Extract the (x, y) coordinate from the center of the cell holding the provided text.  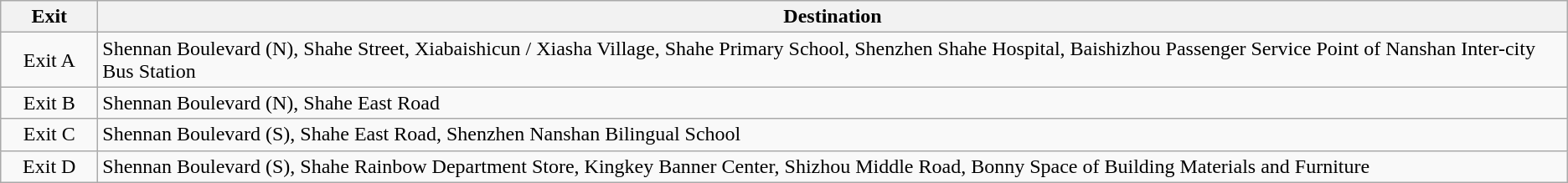
Exit C (49, 135)
Exit D (49, 166)
Exit B (49, 103)
Exit (49, 17)
Shennan Boulevard (S), Shahe Rainbow Department Store, Kingkey Banner Center, Shizhou Middle Road, Bonny Space of Building Materials and Furniture (833, 166)
Destination (833, 17)
Shennan Boulevard (N), Shahe East Road (833, 103)
Shennan Boulevard (S), Shahe East Road, Shenzhen Nanshan Bilingual School (833, 135)
Exit A (49, 60)
